From the cell containing the given text, extract its center point as [X, Y] coordinate. 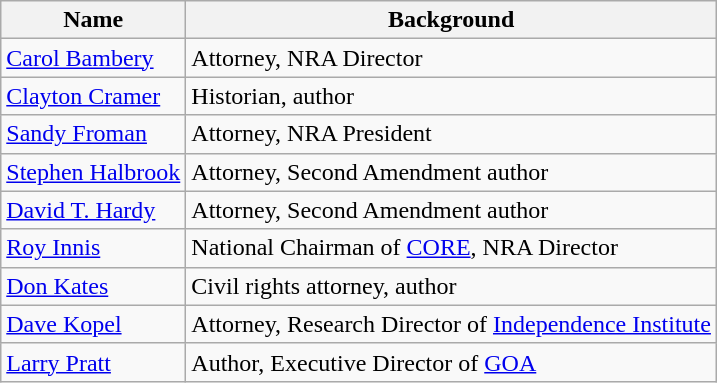
Carol Bambery [94, 58]
Stephen Halbrook [94, 172]
Don Kates [94, 286]
Background [452, 20]
Dave Kopel [94, 324]
Sandy Froman [94, 134]
Attorney, Research Director of Independence Institute [452, 324]
Larry Pratt [94, 362]
Historian, author [452, 96]
Civil rights attorney, author [452, 286]
Name [94, 20]
Roy Innis [94, 248]
Attorney, NRA President [452, 134]
Clayton Cramer [94, 96]
Attorney, NRA Director [452, 58]
National Chairman of CORE, NRA Director [452, 248]
Author, Executive Director of GOA [452, 362]
David T. Hardy [94, 210]
